For the text-containing cell, return its midpoint in (X, Y) coordinate format. 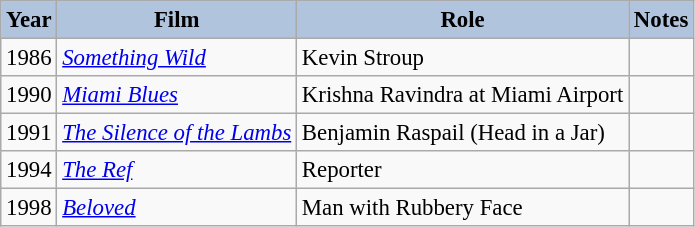
The Silence of the Lambs (177, 133)
Benjamin Raspail (Head in a Jar) (463, 133)
1998 (29, 208)
Role (463, 20)
1994 (29, 170)
1986 (29, 58)
Beloved (177, 208)
Notes (662, 20)
Miami Blues (177, 95)
The Ref (177, 170)
Something Wild (177, 58)
Reporter (463, 170)
1990 (29, 95)
1991 (29, 133)
Film (177, 20)
Kevin Stroup (463, 58)
Year (29, 20)
Man with Rubbery Face (463, 208)
Krishna Ravindra at Miami Airport (463, 95)
